From the cell containing the given text, extract its center point as (X, Y) coordinate. 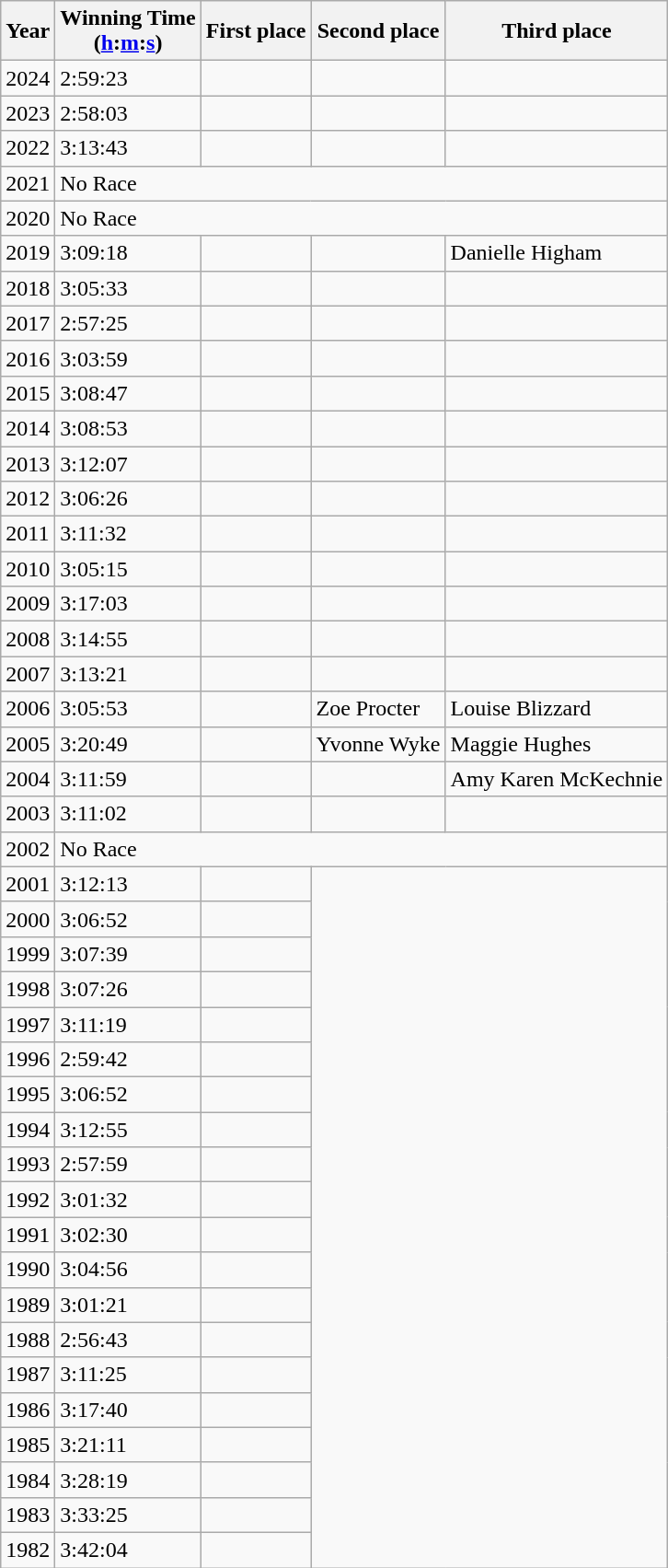
Second place (378, 31)
3:12:55 (128, 1130)
3:13:43 (128, 148)
2008 (28, 639)
2014 (28, 428)
3:05:15 (128, 569)
3:21:11 (128, 1445)
2010 (28, 569)
1984 (28, 1480)
1991 (28, 1235)
3:08:53 (128, 428)
1986 (28, 1410)
Louise Blizzard (557, 709)
3:11:59 (128, 779)
2:57:59 (128, 1165)
2005 (28, 744)
1985 (28, 1445)
3:06:26 (128, 499)
2017 (28, 323)
3:28:19 (128, 1480)
Winning Time(h:m:s) (128, 31)
3:20:49 (128, 744)
1988 (28, 1340)
2018 (28, 288)
3:03:59 (128, 358)
2019 (28, 253)
First place (256, 31)
3:04:56 (128, 1270)
2009 (28, 604)
1995 (28, 1095)
3:11:02 (128, 814)
2022 (28, 148)
3:05:53 (128, 709)
3:11:19 (128, 1025)
2007 (28, 674)
Third place (557, 31)
1996 (28, 1060)
1989 (28, 1305)
1987 (28, 1375)
2:56:43 (128, 1340)
Amy Karen McKechnie (557, 779)
3:33:25 (128, 1515)
2012 (28, 499)
1999 (28, 954)
3:01:21 (128, 1305)
2015 (28, 393)
3:17:03 (128, 604)
Yvonne Wyke (378, 744)
3:05:33 (128, 288)
3:09:18 (128, 253)
3:02:30 (128, 1235)
1998 (28, 989)
1983 (28, 1515)
Maggie Hughes (557, 744)
2:58:03 (128, 113)
2001 (28, 884)
2:59:23 (128, 78)
1990 (28, 1270)
2003 (28, 814)
2011 (28, 534)
3:07:26 (128, 989)
3:08:47 (128, 393)
2000 (28, 919)
2013 (28, 463)
2004 (28, 779)
3:12:13 (128, 884)
2023 (28, 113)
2016 (28, 358)
3:12:07 (128, 463)
3:13:21 (128, 674)
3:42:04 (128, 1550)
3:01:32 (128, 1200)
2020 (28, 218)
1993 (28, 1165)
Danielle Higham (557, 253)
1992 (28, 1200)
1982 (28, 1550)
2006 (28, 709)
1994 (28, 1130)
2024 (28, 78)
2:57:25 (128, 323)
2002 (28, 849)
3:14:55 (128, 639)
3:17:40 (128, 1410)
Zoe Procter (378, 709)
Year (28, 31)
3:11:32 (128, 534)
1997 (28, 1025)
3:11:25 (128, 1375)
2021 (28, 183)
2:59:42 (128, 1060)
3:07:39 (128, 954)
